Find where the given text appears and provide that cell's center as (X, Y) coordinate. 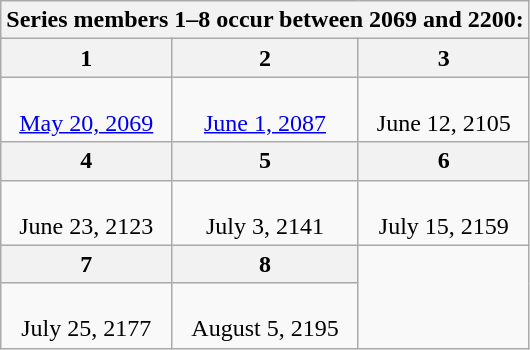
1 (86, 58)
July 3, 2141 (266, 212)
August 5, 2195 (266, 316)
2 (266, 58)
4 (86, 161)
July 25, 2177 (86, 316)
June 12, 2105 (444, 110)
July 15, 2159 (444, 212)
6 (444, 161)
5 (266, 161)
7 (86, 264)
3 (444, 58)
June 23, 2123 (86, 212)
May 20, 2069 (86, 110)
June 1, 2087 (266, 110)
8 (266, 264)
Series members 1–8 occur between 2069 and 2200: (266, 20)
